Return (x, y) of the center of cell containing provided text 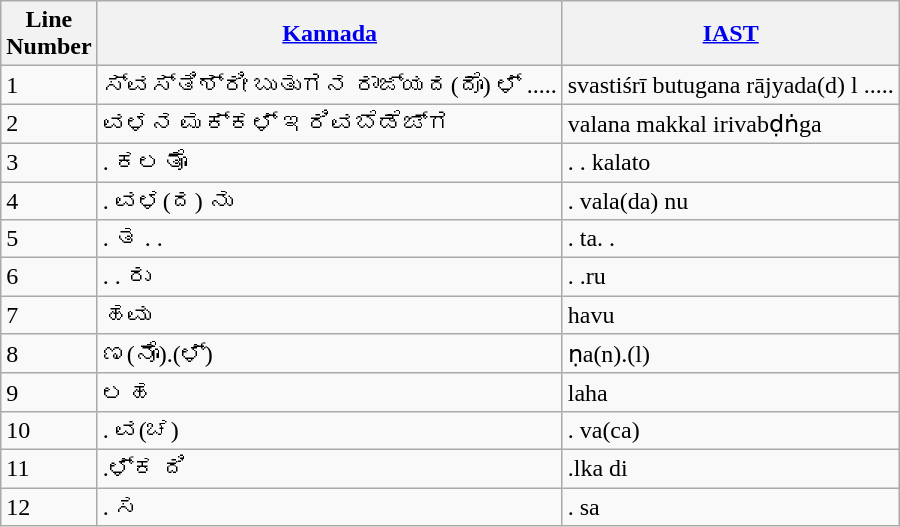
ṇa(n).(l) (730, 354)
. .ru (730, 277)
. . ರು (330, 277)
11 (49, 468)
ವಳನ ಮಕ್ಕಳ್ ಇರಿವಬೆಡೆಙ್ಗ (330, 124)
. ತ . . (330, 239)
. vala(da) nu (730, 201)
ಲಹ (330, 392)
9 (49, 392)
havu (730, 315)
ಸ್ವಸ್ತಿಶ್ರೀ ಬುತುಗನ ರಾಜ್ಯದ(ದೊ) ಳ್ ..... (330, 85)
10 (49, 430)
12 (49, 507)
. ಸ (330, 507)
. va(ca) (730, 430)
Kannada (330, 34)
laha (730, 392)
8 (49, 354)
.ಳ್ಕ ದಿ (330, 468)
valana makkal irivabḍṅga (730, 124)
2 (49, 124)
. ಕಲತೊ (330, 162)
7 (49, 315)
6 (49, 277)
. sa (730, 507)
4 (49, 201)
LineNumber (49, 34)
svastiśrī butugana rājyada(d) l ..... (730, 85)
. . kalato (730, 162)
3 (49, 162)
. ವಳ(ದ) ನು (330, 201)
1 (49, 85)
. ವ(ಚ) (330, 430)
ಣ(ನೊ).(ಳ್) (330, 354)
.lka di (730, 468)
IAST (730, 34)
. ta. . (730, 239)
5 (49, 239)
ಹವು (330, 315)
